Output the [x, y] coordinate of the center of the cell containing the given text.  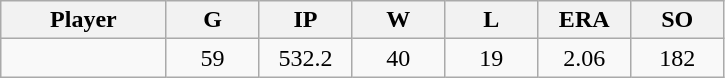
182 [678, 58]
2.06 [584, 58]
SO [678, 20]
G [212, 20]
Player [84, 20]
40 [398, 58]
IP [306, 20]
19 [492, 58]
59 [212, 58]
ERA [584, 20]
W [398, 20]
532.2 [306, 58]
L [492, 20]
